Pinpoint the cell where the given text exists, returning its [X, Y] midpoint coordinate. 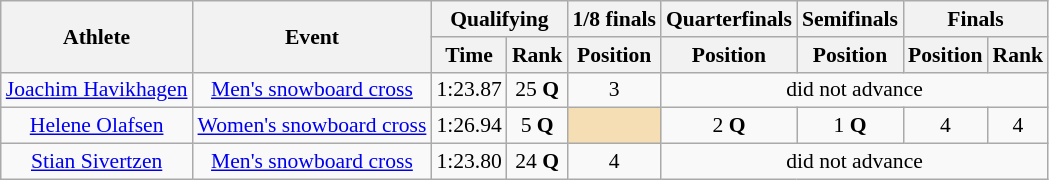
Joachim Havikhagen [97, 90]
Qualifying [499, 19]
2 Q [729, 126]
Time [468, 55]
Event [312, 36]
Women's snowboard cross [312, 126]
1 Q [850, 126]
5 Q [538, 126]
Finals [976, 19]
Athlete [97, 36]
1:26.94 [468, 126]
1/8 finals [614, 19]
3 [614, 90]
25 Q [538, 90]
1:23.80 [468, 162]
Quarterfinals [729, 19]
1:23.87 [468, 90]
Semifinals [850, 19]
Helene Olafsen [97, 126]
24 Q [538, 162]
Stian Sivertzen [97, 162]
